Capture the cell that displays the provided text and extract its [x, y] central coordinate. 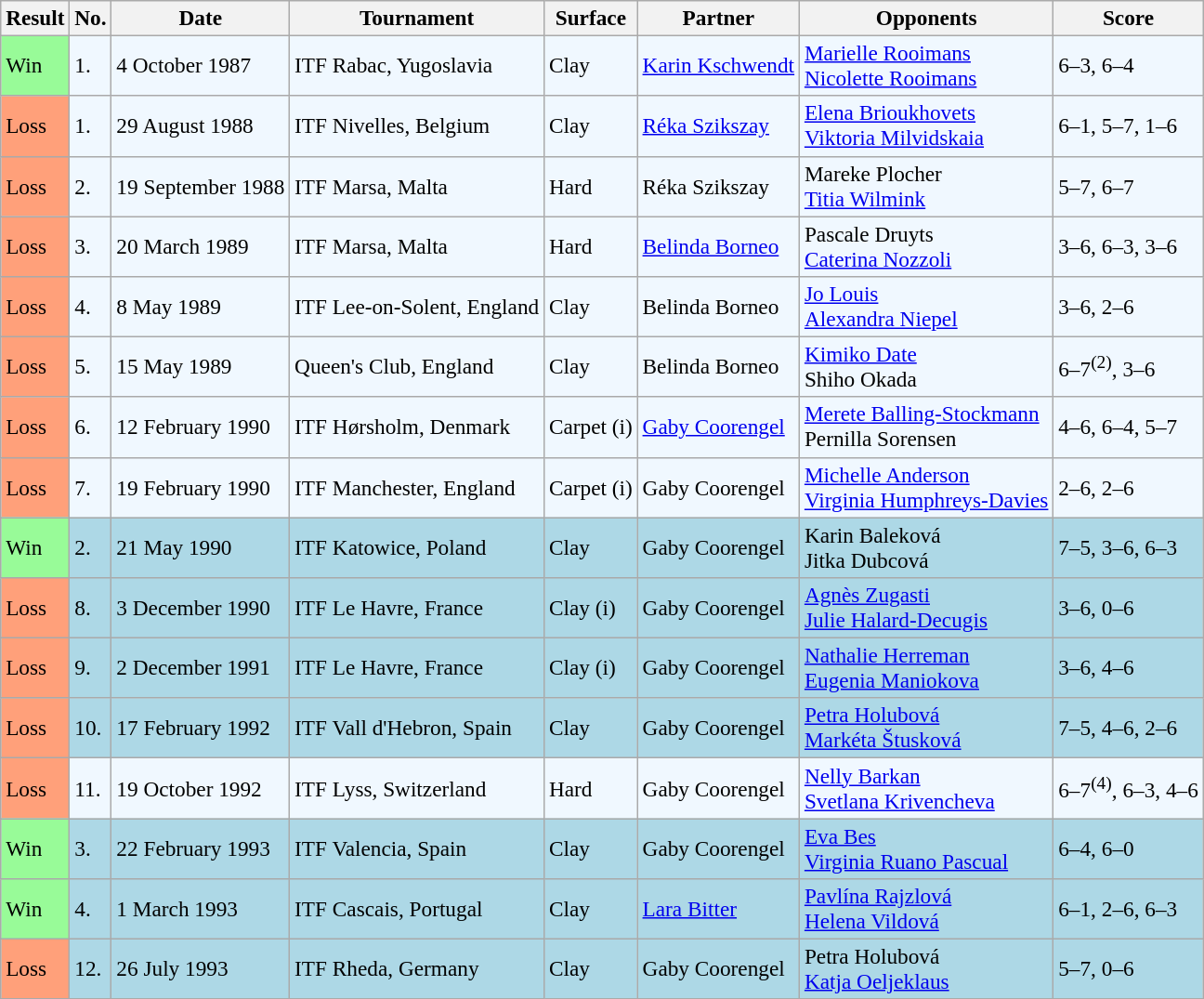
ITF Cascais, Portugal [417, 909]
6–7(4), 6–3, 4–6 [1128, 788]
5–7, 6–7 [1128, 186]
ITF Hørsholm, Denmark [417, 427]
4 October 1987 [201, 65]
3 December 1990 [201, 608]
Karin Baleková Jitka Dubcová [925, 546]
3–6, 6–3, 3–6 [1128, 245]
9. [91, 667]
6–7(2), 3–6 [1128, 366]
6–3, 6–4 [1128, 65]
21 May 1990 [201, 546]
5–7, 0–6 [1128, 968]
Pavlína Rajzlová Helena Vildová [925, 909]
4–6, 6–4, 5–7 [1128, 427]
26 July 1993 [201, 968]
ITF Vall d'Hebron, Spain [417, 729]
ITF Manchester, England [417, 487]
12. [91, 968]
6–1, 2–6, 6–3 [1128, 909]
No. [91, 18]
22 February 1993 [201, 848]
Jo Louis Alexandra Niepel [925, 307]
Queen's Club, England [417, 366]
6–1, 5–7, 1–6 [1128, 126]
Karin Kschwendt [718, 65]
Merete Balling-Stockmann Pernilla Sorensen [925, 427]
Nelly Barkan Svetlana Krivencheva [925, 788]
Surface [591, 18]
Petra Holubová Katja Oeljeklaus [925, 968]
Mareke Plocher Titia Wilmink [925, 186]
Tournament [417, 18]
Pascale Druyts Caterina Nozzoli [925, 245]
ITF Rheda, Germany [417, 968]
8. [91, 608]
Eva Bes Virginia Ruano Pascual [925, 848]
11. [91, 788]
Partner [718, 18]
19 October 1992 [201, 788]
6–4, 6–0 [1128, 848]
Kimiko Date Shiho Okada [925, 366]
10. [91, 729]
Petra Holubová Markéta Štusková [925, 729]
29 August 1988 [201, 126]
Opponents [925, 18]
3–6, 2–6 [1128, 307]
19 September 1988 [201, 186]
Agnès Zugasti Julie Halard-Decugis [925, 608]
3–6, 0–6 [1128, 608]
6. [91, 427]
2–6, 2–6 [1128, 487]
Date [201, 18]
ITF Katowice, Poland [417, 546]
Elena Brioukhovets Viktoria Milvidskaia [925, 126]
Nathalie Herreman Eugenia Maniokova [925, 667]
2 December 1991 [201, 667]
Score [1128, 18]
Michelle Anderson Virginia Humphreys-Davies [925, 487]
ITF Valencia, Spain [417, 848]
Result [35, 18]
7–5, 4–6, 2–6 [1128, 729]
7. [91, 487]
5. [91, 366]
19 February 1990 [201, 487]
3–6, 4–6 [1128, 667]
7–5, 3–6, 6–3 [1128, 546]
ITF Lyss, Switzerland [417, 788]
20 March 1989 [201, 245]
12 February 1990 [201, 427]
8 May 1989 [201, 307]
ITF Rabac, Yugoslavia [417, 65]
17 February 1992 [201, 729]
ITF Lee-on-Solent, England [417, 307]
15 May 1989 [201, 366]
Lara Bitter [718, 909]
ITF Nivelles, Belgium [417, 126]
1 March 1993 [201, 909]
Marielle Rooimans Nicolette Rooimans [925, 65]
